Find where the given text appears and provide that cell's center as (X, Y) coordinate. 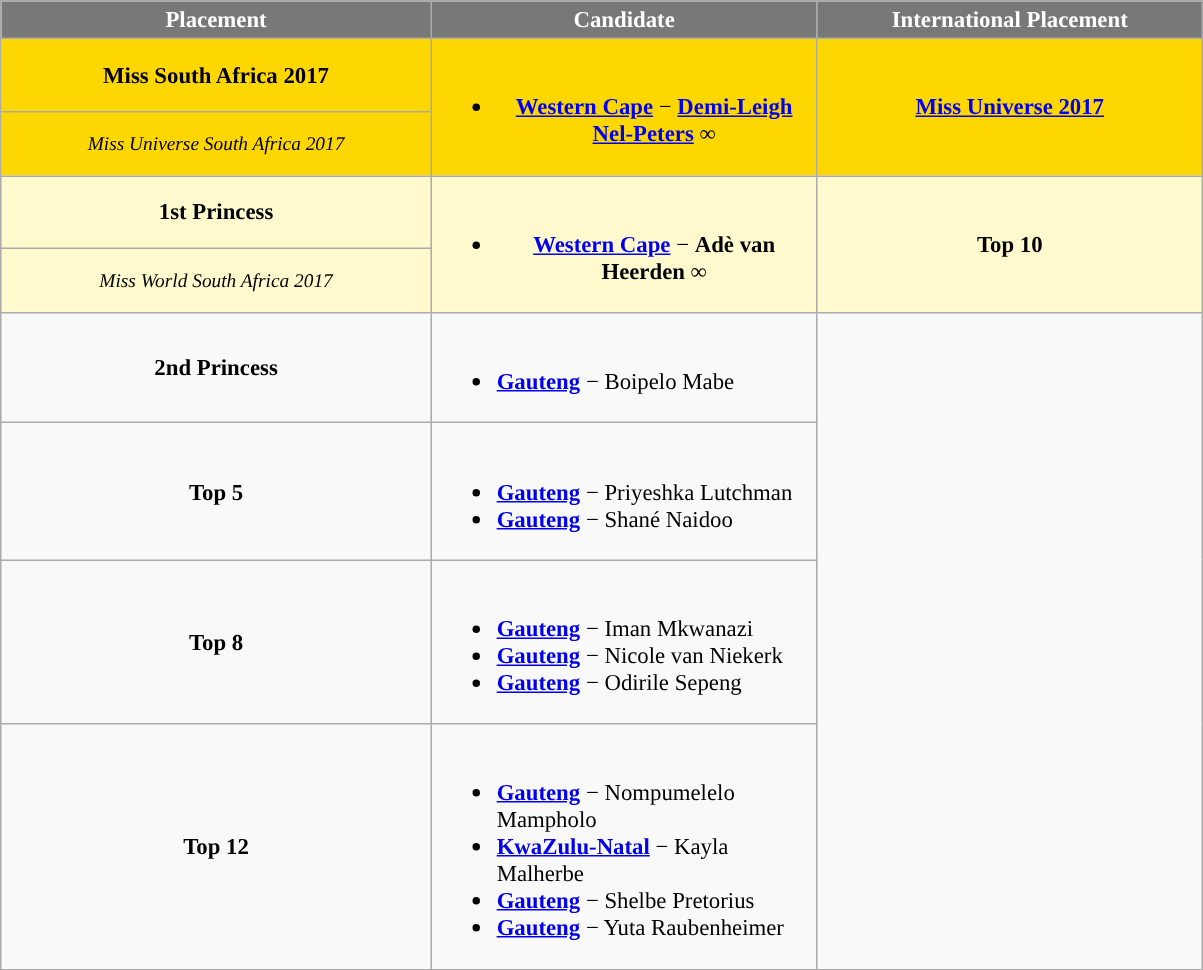
Top 8 (216, 642)
Gauteng − Nompumelelo MampholoKwaZulu-Natal − Kayla MalherbeGauteng − Shelbe PretoriusGauteng − Yuta Raubenheimer (624, 846)
Miss Universe South Africa 2017 (216, 143)
Western Cape − Adè van Heerden ∞ (624, 244)
Top 12 (216, 846)
Top 5 (216, 492)
Miss World South Africa 2017 (216, 280)
Gauteng − Priyeshka LutchmanGauteng − Shané Naidoo (624, 492)
Placement (216, 20)
1st Princess (216, 212)
Western Cape − Demi-Leigh Nel-Peters ∞ (624, 108)
International Placement (1010, 20)
Miss Universe 2017 (1010, 108)
Gauteng − Boipelo Mabe (624, 368)
Gauteng − Iman MkwanaziGauteng − Nicole van NiekerkGauteng − Odirile Sepeng (624, 642)
2nd Princess (216, 368)
Miss South Africa 2017 (216, 76)
Candidate (624, 20)
Top 10 (1010, 244)
